Return [X, Y] of the center of cell containing provided text 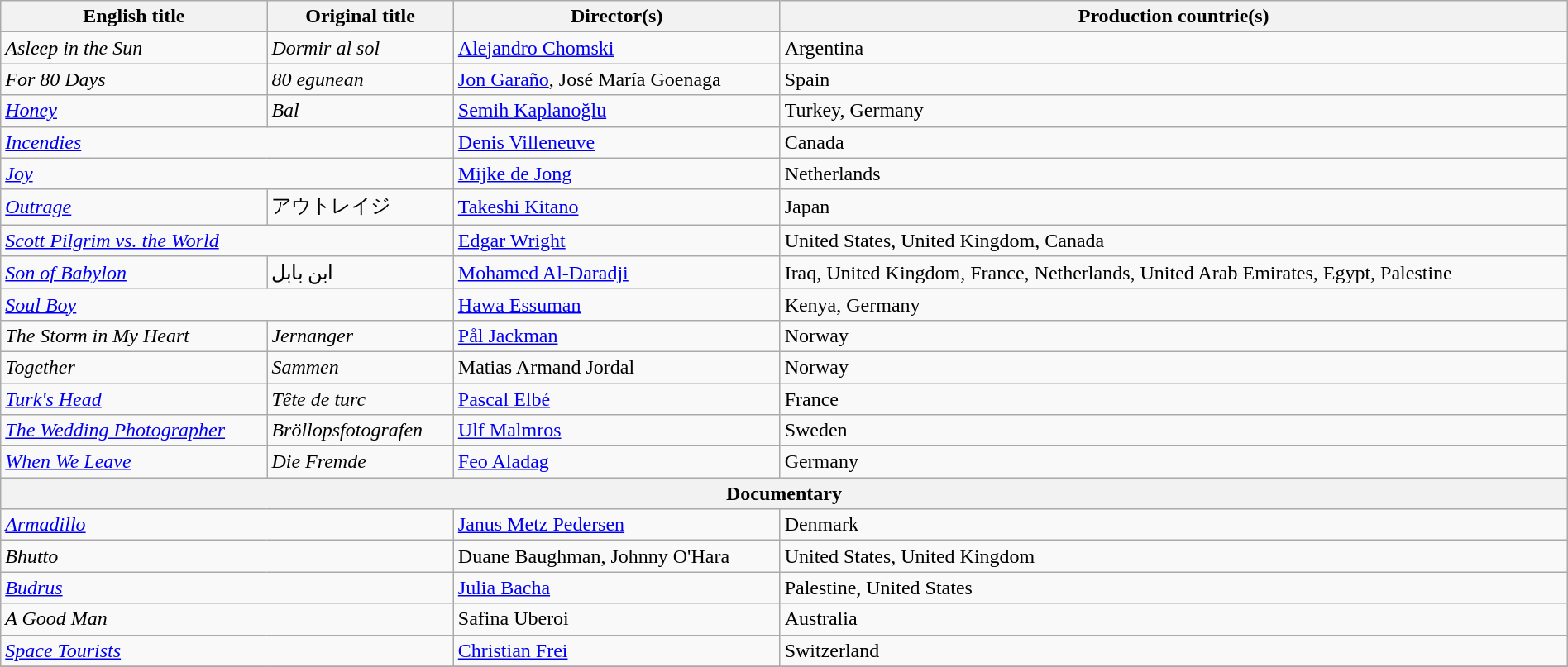
Ulf Malmros [617, 431]
Safina Uberoi [617, 619]
Jon Garaño, José María Goenaga [617, 79]
Production countrie(s) [1174, 17]
Original title [361, 17]
Edgar Wright [617, 241]
English title [134, 17]
Pascal Elbé [617, 399]
Matias Armand Jordal [617, 367]
Germany [1174, 462]
Space Tourists [227, 650]
United States, United Kingdom, Canada [1174, 241]
United States, United Kingdom [1174, 556]
アウトレイジ [361, 207]
Turk's Head [134, 399]
Mohamed Al-Daradji [617, 273]
Iraq, United Kingdom, France, Netherlands, United Arab Emirates, Egypt, Palestine [1174, 273]
Sweden [1174, 431]
Bal [361, 111]
Director(s) [617, 17]
Bhutto [227, 556]
France [1174, 399]
Mijke de Jong [617, 174]
Son of Babylon [134, 273]
Tête de turc [361, 399]
Julia Bacha [617, 588]
Dormir al sol [361, 48]
Christian Frei [617, 650]
When We Leave [134, 462]
Denis Villeneuve [617, 142]
Jernanger [361, 336]
Asleep in the Sun [134, 48]
Soul Boy [227, 304]
Janus Metz Pedersen [617, 525]
Bröllopsfotografen [361, 431]
Duane Baughman, Johnny O'Hara [617, 556]
The Storm in My Heart [134, 336]
Outrage [134, 207]
Budrus [227, 588]
Turkey, Germany [1174, 111]
Netherlands [1174, 174]
80 egunean [361, 79]
Alejandro Chomski [617, 48]
Joy [227, 174]
Sammen [361, 367]
Incendies [227, 142]
Documentary [784, 493]
Scott Pilgrim vs. the World [227, 241]
Honey [134, 111]
Together [134, 367]
Semih Kaplanoğlu [617, 111]
Takeshi Kitano [617, 207]
Pål Jackman [617, 336]
Hawa Essuman [617, 304]
Die Fremde [361, 462]
Palestine, United States [1174, 588]
Kenya, Germany [1174, 304]
ابن بابل [361, 273]
Australia [1174, 619]
For 80 Days [134, 79]
Armadillo [227, 525]
Feo Aladag [617, 462]
Japan [1174, 207]
Spain [1174, 79]
Denmark [1174, 525]
A Good Man [227, 619]
Canada [1174, 142]
Argentina [1174, 48]
The Wedding Photographer [134, 431]
Switzerland [1174, 650]
